Pinpoint the cell where the given text exists, returning its [x, y] midpoint coordinate. 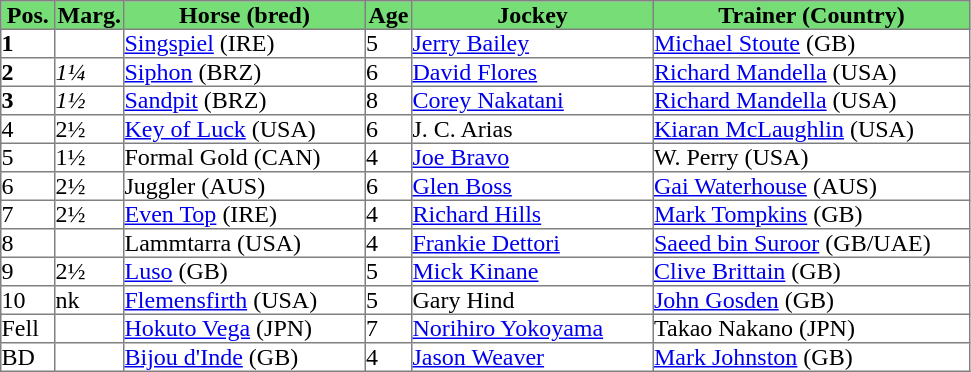
Trainer (Country) [811, 15]
Siphon (BRZ) [245, 72]
Luso (GB) [245, 271]
9 [28, 271]
Even Top (IRE) [245, 214]
Jerry Bailey [533, 43]
Gai Waterhouse (AUS) [811, 186]
Formal Gold (CAN) [245, 157]
Marg. [90, 15]
W. Perry (USA) [811, 157]
Mick Kinane [533, 271]
Jockey [533, 15]
Fell [28, 328]
Michael Stoute (GB) [811, 43]
Joe Bravo [533, 157]
Hokuto Vega (JPN) [245, 328]
Mark Tompkins (GB) [811, 214]
Bijou d'Inde (GB) [245, 357]
Saeed bin Suroor (GB/UAE) [811, 243]
J. C. Arias [533, 129]
Richard Hills [533, 214]
Kiaran McLaughlin (USA) [811, 129]
nk [90, 300]
Gary Hind [533, 300]
3 [28, 100]
2 [28, 72]
Corey Nakatani [533, 100]
Lammtarra (USA) [245, 243]
Norihiro Yokoyama [533, 328]
Glen Boss [533, 186]
Juggler (AUS) [245, 186]
Pos. [28, 15]
Clive Brittain (GB) [811, 271]
Age [388, 15]
Flemensfirth (USA) [245, 300]
Mark Johnston (GB) [811, 357]
BD [28, 357]
1 [28, 43]
John Gosden (GB) [811, 300]
David Flores [533, 72]
Jason Weaver [533, 357]
Key of Luck (USA) [245, 129]
1¼ [90, 72]
Horse (bred) [245, 15]
Takao Nakano (JPN) [811, 328]
Frankie Dettori [533, 243]
10 [28, 300]
Singspiel (IRE) [245, 43]
Sandpit (BRZ) [245, 100]
